Pinpoint the cell where the given text exists, returning its [x, y] midpoint coordinate. 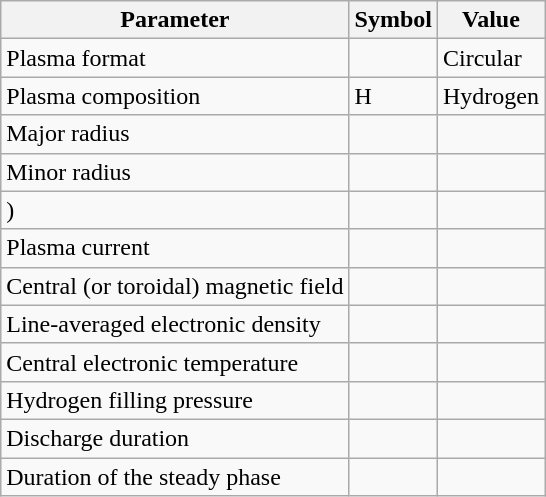
Plasma current [175, 248]
Symbol [393, 20]
Plasma format [175, 58]
Hydrogen filling pressure [175, 400]
Central (or toroidal) magnetic field [175, 286]
Central electronic temperature [175, 362]
Hydrogen [490, 96]
Major radius [175, 134]
Line-averaged electronic density [175, 324]
Minor radius [175, 172]
Value [490, 20]
Plasma composition [175, 96]
Duration of the steady phase [175, 477]
H [393, 96]
Parameter [175, 20]
Discharge duration [175, 438]
) [175, 210]
Circular [490, 58]
